Find where the given text appears and provide that cell's center as [x, y] coordinate. 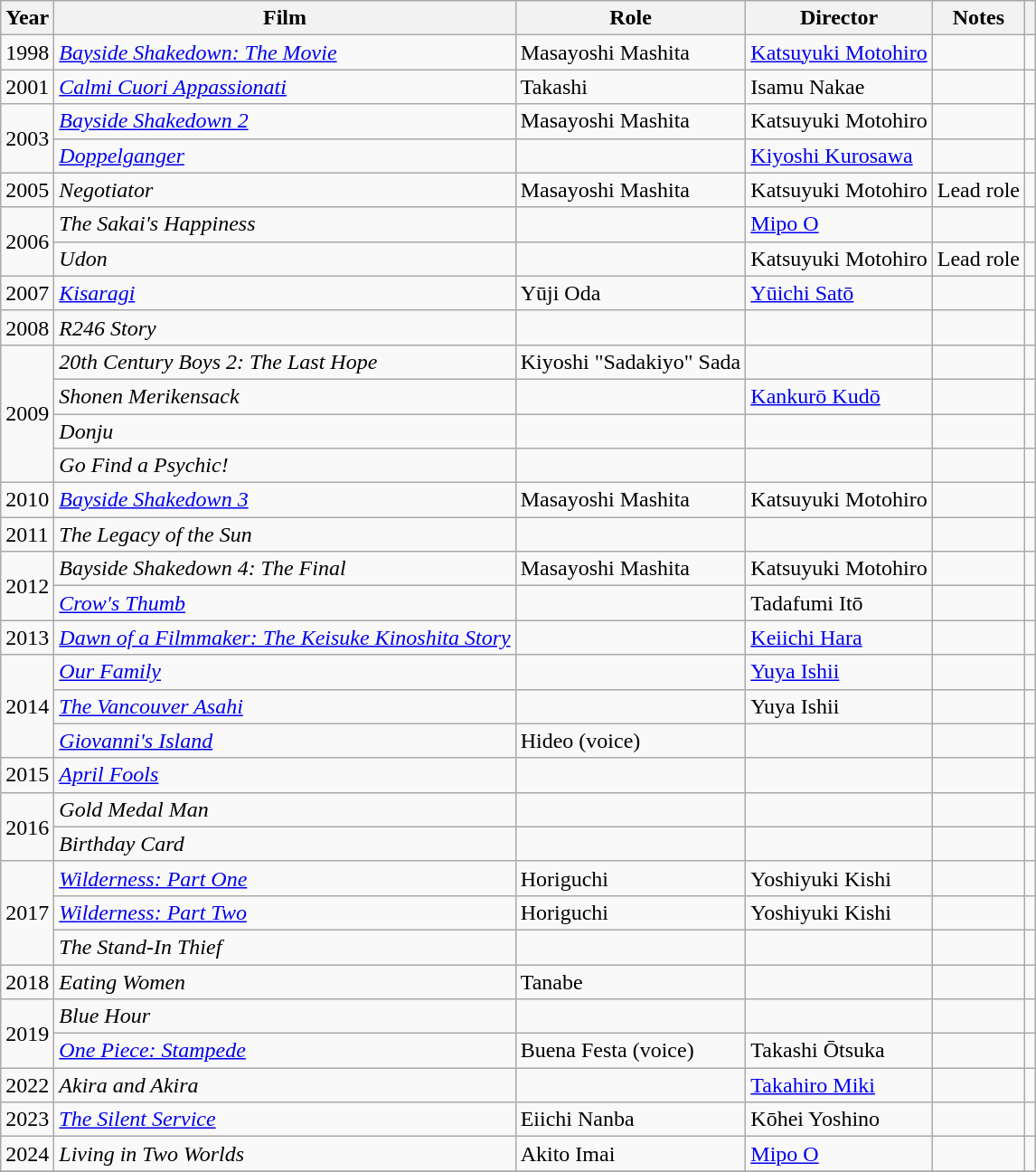
Udon [285, 259]
1998 [27, 52]
Keiichi Hara [839, 638]
Role [631, 18]
Film [285, 18]
Kankurō Kudō [839, 396]
Bayside Shakedown 3 [285, 500]
2019 [27, 1034]
R246 Story [285, 327]
April Fools [285, 775]
Wilderness: Part One [285, 878]
2006 [27, 241]
2009 [27, 413]
Kōhei Yoshino [839, 1120]
Takashi [631, 87]
Buena Festa (voice) [631, 1051]
2008 [27, 327]
Yūichi Satō [839, 293]
The Sakai's Happiness [285, 224]
Wilderness: Part Two [285, 912]
Kiyoshi Kurosawa [839, 156]
Eiichi Nanba [631, 1120]
Giovanni's Island [285, 741]
2023 [27, 1120]
2005 [27, 190]
2024 [27, 1154]
Bayside Shakedown 4: The Final [285, 569]
Notes [978, 18]
2001 [27, 87]
Eating Women [285, 981]
Yūji Oda [631, 293]
Kisaragi [285, 293]
The Silent Service [285, 1120]
Doppelganger [285, 156]
One Piece: Stampede [285, 1051]
2013 [27, 638]
2022 [27, 1085]
Akito Imai [631, 1154]
Bayside Shakedown: The Movie [285, 52]
The Legacy of the Sun [285, 534]
Go Find a Psychic! [285, 466]
2010 [27, 500]
Takashi Ōtsuka [839, 1051]
Dawn of a Filmmaker: The Keisuke Kinoshita Story [285, 638]
2007 [27, 293]
2017 [27, 912]
Year [27, 18]
2011 [27, 534]
The Stand-In Thief [285, 947]
2012 [27, 586]
Birthday Card [285, 844]
2003 [27, 138]
Donju [285, 431]
20th Century Boys 2: The Last Hope [285, 362]
2018 [27, 981]
Bayside Shakedown 2 [285, 121]
Crow's Thumb [285, 603]
Gold Medal Man [285, 809]
Tanabe [631, 981]
Our Family [285, 672]
Blue Hour [285, 1016]
Shonen Merikensack [285, 396]
Akira and Akira [285, 1085]
2014 [27, 706]
Tadafumi Itō [839, 603]
Negotiator [285, 190]
Kiyoshi "Sadakiyo" Sada [631, 362]
Living in Two Worlds [285, 1154]
Hideo (voice) [631, 741]
Calmi Cuori Appassionati [285, 87]
2015 [27, 775]
Director [839, 18]
Isamu Nakae [839, 87]
2016 [27, 827]
Takahiro Miki [839, 1085]
The Vancouver Asahi [285, 706]
